Scan for the cell matching the given text and deliver its (X, Y) coordinate at center. 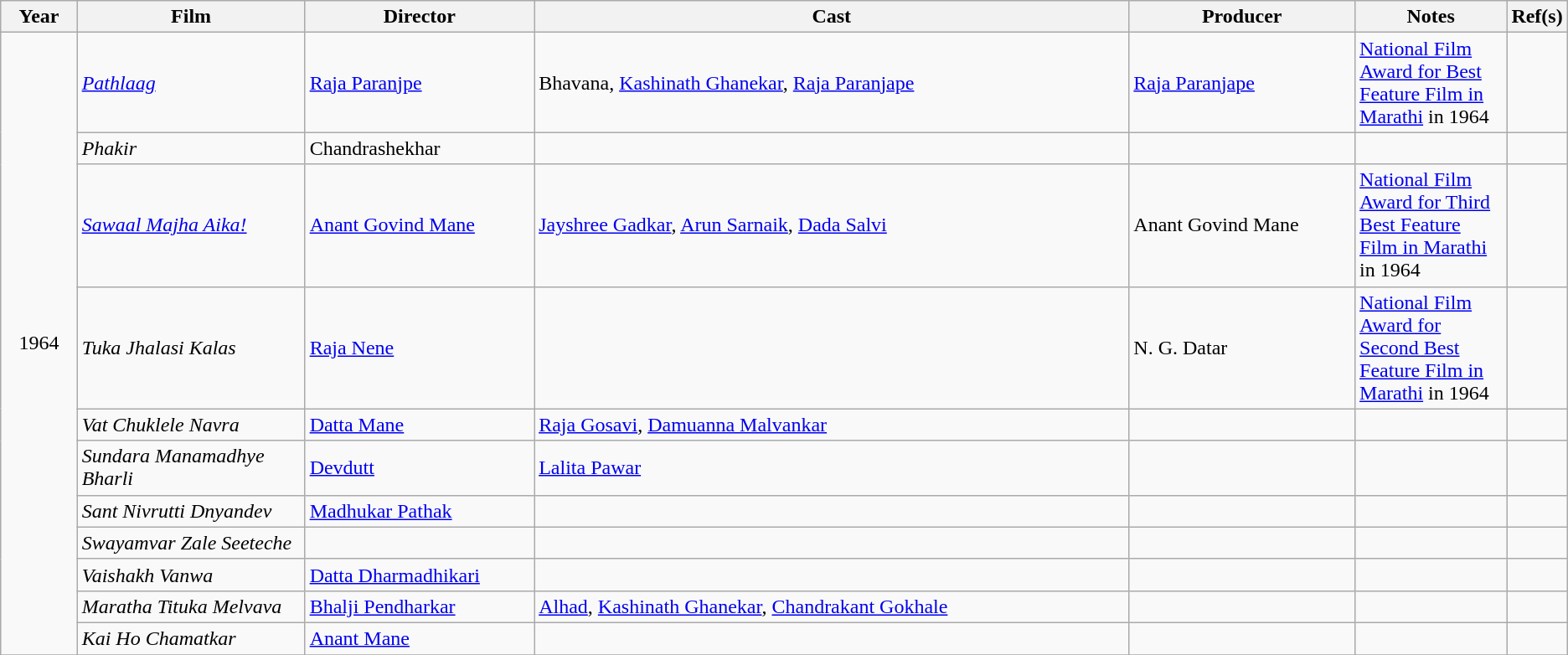
National Film Award for Second Best Feature Film in Marathi in 1964 (1431, 348)
Year (39, 17)
Director (420, 17)
Anant Mane (420, 638)
Sawaal Majha Aika! (191, 225)
Raja Paranjpe (420, 82)
Alhad, Kashinath Ghanekar, Chandrakant Gokhale (832, 606)
Devdutt (420, 467)
Raja Paranjape (1242, 82)
Sant Nivrutti Dnyandev (191, 511)
1964 (39, 343)
Phakir (191, 148)
Cast (832, 17)
Vat Chuklele Navra (191, 425)
Pathlaag (191, 82)
Jayshree Gadkar, Arun Sarnaik, Dada Salvi (832, 225)
Swayamvar Zale Seeteche (191, 543)
Sundara Manamadhye Bharli (191, 467)
National Film Award for Third Best Feature Film in Marathi in 1964 (1431, 225)
Film (191, 17)
N. G. Datar (1242, 348)
Ref(s) (1537, 17)
Chandrashekhar (420, 148)
Bhavana, Kashinath Ghanekar, Raja Paranjape (832, 82)
Datta Dharmadhikari (420, 575)
Maratha Tituka Melvava (191, 606)
National Film Award for Best Feature Film in Marathi in 1964 (1431, 82)
Vaishakh Vanwa (191, 575)
Raja Gosavi, Damuanna Malvankar (832, 425)
Tuka Jhalasi Kalas (191, 348)
Producer (1242, 17)
Lalita Pawar (832, 467)
Notes (1431, 17)
Raja Nene (420, 348)
Datta Mane (420, 425)
Kai Ho Chamatkar (191, 638)
Bhalji Pendharkar (420, 606)
Madhukar Pathak (420, 511)
